Provide the (X, Y) coordinate of the cell's center where the given text is located.  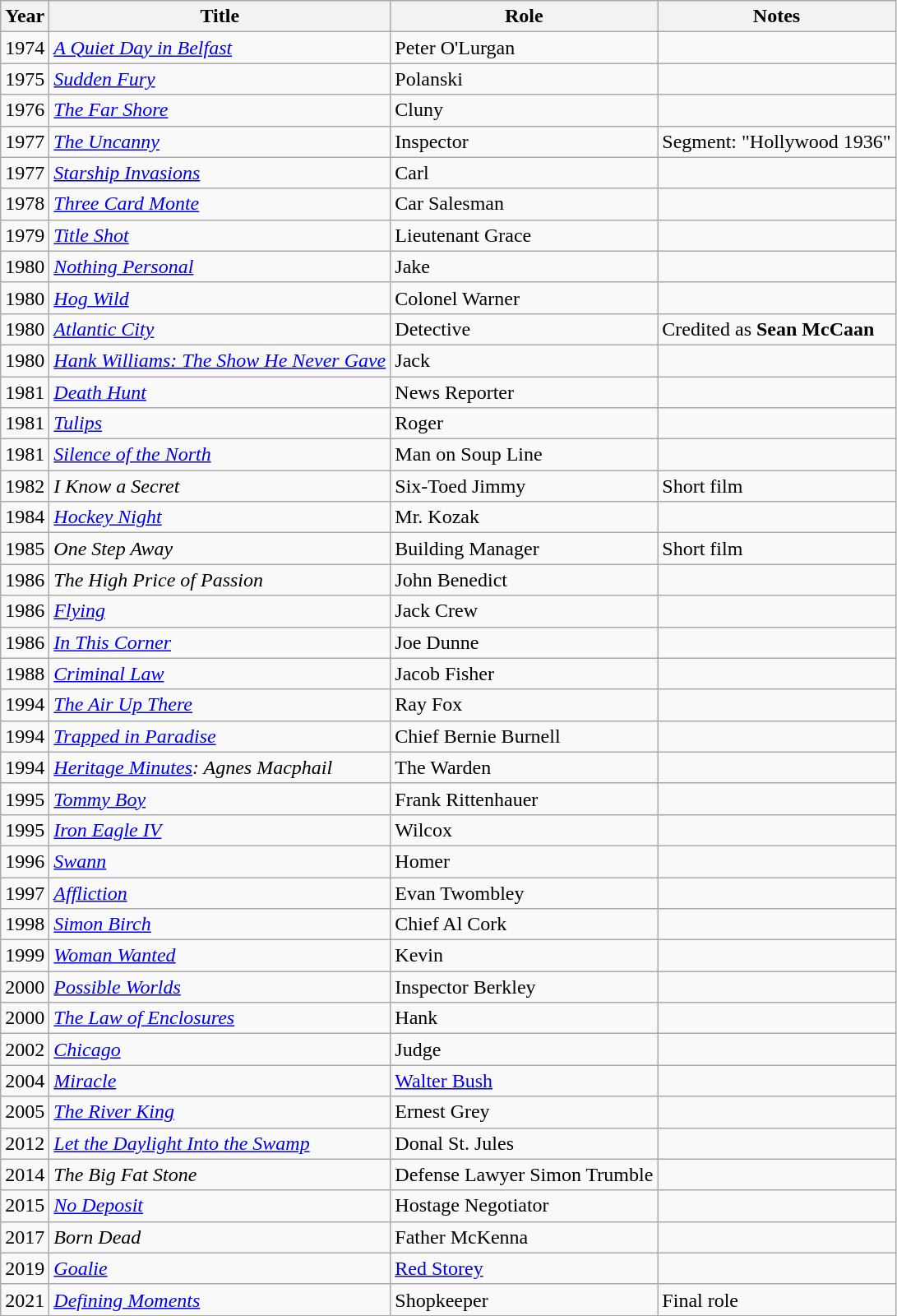
Carl (525, 173)
Joe Dunne (525, 642)
1974 (25, 48)
Atlantic City (220, 329)
News Reporter (525, 392)
2004 (25, 1081)
2021 (25, 1300)
The River King (220, 1112)
Let the Daylight Into the Swamp (220, 1143)
Chicago (220, 1050)
1982 (25, 486)
Jack (525, 360)
The Air Up There (220, 705)
Sudden Fury (220, 79)
Cluny (525, 110)
Defense Lawyer Simon Trumble (525, 1175)
1984 (25, 517)
Kevin (525, 956)
1979 (25, 235)
Homer (525, 861)
1988 (25, 674)
Hostage Negotiator (525, 1206)
Donal St. Jules (525, 1143)
Colonel Warner (525, 298)
2017 (25, 1237)
Lieutenant Grace (525, 235)
Mr. Kozak (525, 517)
Title Shot (220, 235)
Ernest Grey (525, 1112)
Notes (776, 16)
In This Corner (220, 642)
The Far Shore (220, 110)
Criminal Law (220, 674)
Inspector Berkley (525, 987)
Judge (525, 1050)
Walter Bush (525, 1081)
Credited as Sean McCaan (776, 329)
Chief Bernie Burnell (525, 736)
Ray Fox (525, 705)
1976 (25, 110)
Jacob Fisher (525, 674)
One Step Away (220, 549)
1996 (25, 861)
Trapped in Paradise (220, 736)
Affliction (220, 892)
Tulips (220, 424)
Miracle (220, 1081)
Hank Williams: The Show He Never Gave (220, 360)
Role (525, 16)
Car Salesman (525, 204)
1975 (25, 79)
The Law of Enclosures (220, 1018)
2015 (25, 1206)
The Warden (525, 767)
Possible Worlds (220, 987)
Flying (220, 611)
A Quiet Day in Belfast (220, 48)
The Uncanny (220, 141)
John Benedict (525, 580)
1999 (25, 956)
2014 (25, 1175)
Frank Rittenhauer (525, 799)
Detective (525, 329)
Red Storey (525, 1268)
Wilcox (525, 830)
Goalie (220, 1268)
Final role (776, 1300)
Segment: "Hollywood 1936" (776, 141)
1978 (25, 204)
Polanski (525, 79)
Heritage Minutes: Agnes Macphail (220, 767)
Title (220, 16)
Death Hunt (220, 392)
1998 (25, 924)
Father McKenna (525, 1237)
Defining Moments (220, 1300)
Jake (525, 266)
Roger (525, 424)
Tommy Boy (220, 799)
2012 (25, 1143)
I Know a Secret (220, 486)
Evan Twombley (525, 892)
Born Dead (220, 1237)
Three Card Monte (220, 204)
1997 (25, 892)
Chief Al Cork (525, 924)
Hank (525, 1018)
Man on Soup Line (525, 455)
1985 (25, 549)
2019 (25, 1268)
Woman Wanted (220, 956)
Inspector (525, 141)
The Big Fat Stone (220, 1175)
Year (25, 16)
Peter O'Lurgan (525, 48)
2002 (25, 1050)
Hog Wild (220, 298)
2005 (25, 1112)
Hockey Night (220, 517)
Nothing Personal (220, 266)
No Deposit (220, 1206)
The High Price of Passion (220, 580)
Starship Invasions (220, 173)
Iron Eagle IV (220, 830)
Shopkeeper (525, 1300)
Building Manager (525, 549)
Swann (220, 861)
Silence of the North (220, 455)
Jack Crew (525, 611)
Simon Birch (220, 924)
Six-Toed Jimmy (525, 486)
